Identify which cell holds the provided text, then report its [x, y] central coordinate. 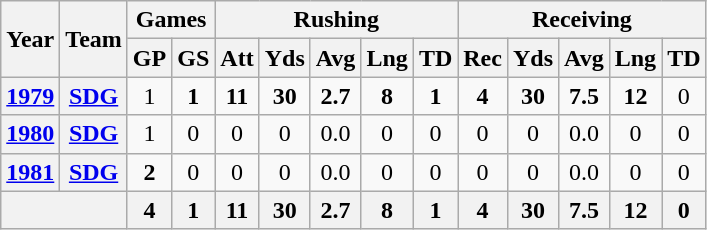
Rushing [336, 20]
GS [194, 58]
Receiving [582, 20]
2 [149, 172]
1979 [30, 96]
Att [237, 58]
GP [149, 58]
1980 [30, 134]
Rec [483, 58]
Year [30, 39]
Games [170, 20]
1981 [30, 172]
Team [94, 39]
